Return the (x, y) coordinate for the center point of the cell that contains the specified text.  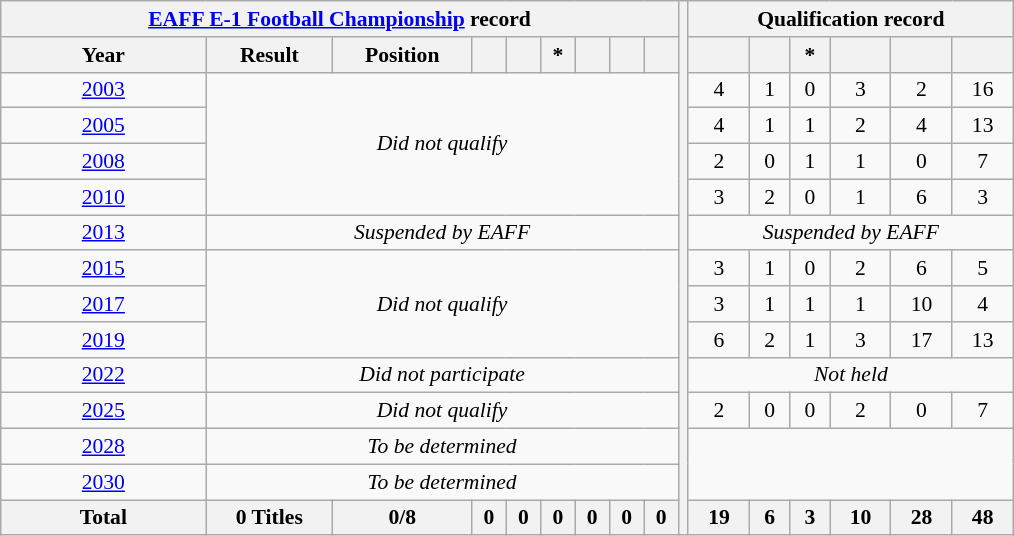
2010 (104, 197)
28 (922, 518)
EAFF E-1 Football Championship record (340, 19)
2003 (104, 90)
16 (982, 90)
2015 (104, 269)
Did not participate (442, 375)
2028 (104, 447)
48 (982, 518)
Total (104, 518)
2019 (104, 340)
Position (402, 55)
2030 (104, 482)
19 (718, 518)
0 Titles (270, 518)
2022 (104, 375)
2013 (104, 233)
Year (104, 55)
0/8 (402, 518)
Result (270, 55)
17 (922, 340)
2017 (104, 304)
2005 (104, 126)
5 (982, 269)
2025 (104, 411)
Qualification record (850, 19)
2008 (104, 162)
Not held (850, 375)
